Scan for the cell matching the given text and deliver its [X, Y] coordinate at center. 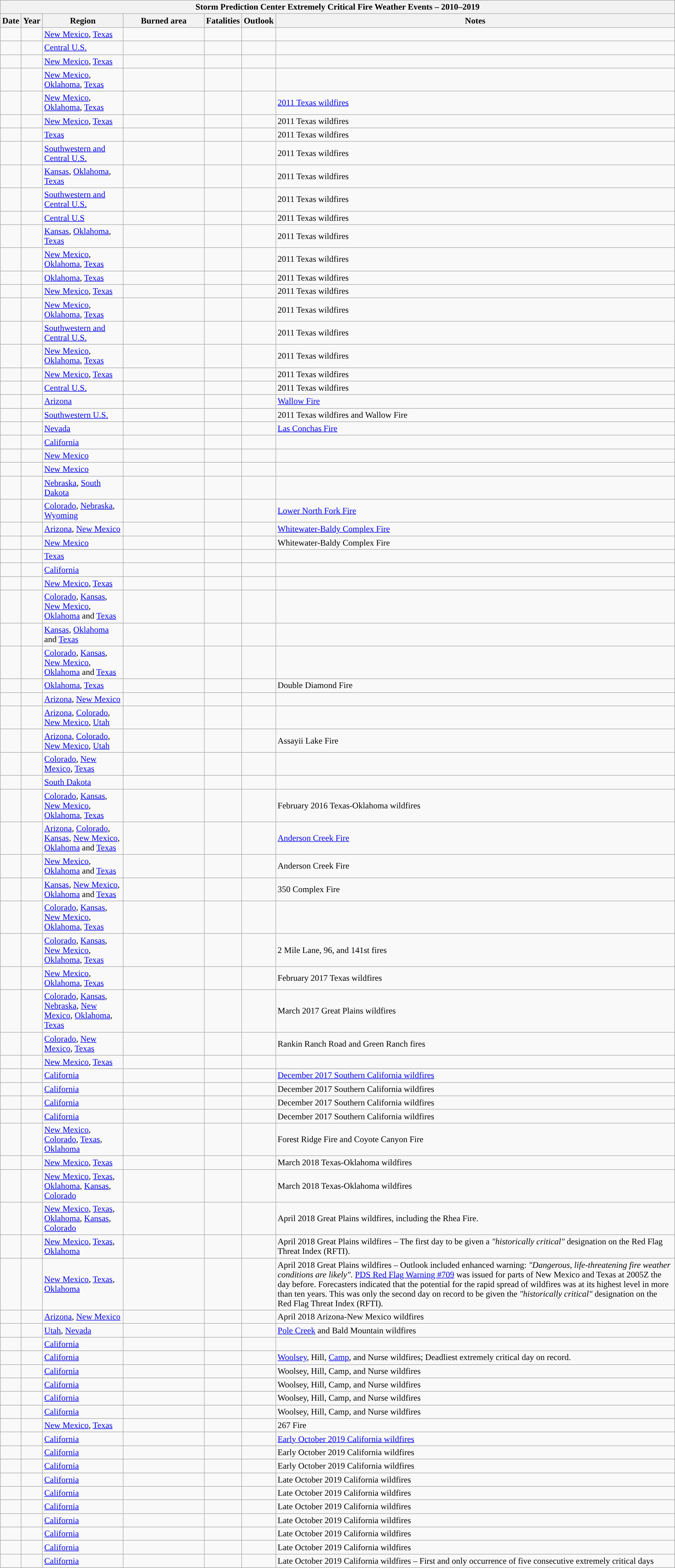
Woolsey, Hill, Camp, and Nurse wildfires; Deadliest extremely critical day on record. [475, 1358]
Arizona [83, 401]
April 2018 Great Plains wildfires, including the Rhea Fire. [475, 1219]
Kansas, New Mexico, Oklahoma and Texas [83, 890]
Date [11, 21]
South Dakota [83, 782]
Year [32, 21]
Colorado, Nebraska, Wyoming [83, 511]
Region [83, 21]
Southwestern U.S. [83, 415]
Utah, Nevada [83, 1330]
March 2017 Great Plains wildfires [475, 1011]
2011 Texas wildfires and Wallow Fire [475, 415]
Central U.S [83, 218]
Late October 2019 California wildfires – First and only occurrence of five consecutive extremely critical days [475, 1561]
Rankin Ranch Road and Green Ranch fires [475, 1043]
New Mexico, Oklahoma and Texas [83, 866]
Fatalities [223, 21]
Double Diamond Fire [475, 686]
Notes [475, 21]
Kansas, Oklahoma and Texas [83, 635]
Nebraska, South Dakota [83, 487]
April 2018 Arizona-New Mexico wildfires [475, 1317]
Wallow Fire [475, 401]
Storm Prediction Center Extremely Critical Fire Weather Events – 2010–2019 [337, 7]
Burned area [164, 21]
Outlook [258, 21]
350 Complex Fire [475, 890]
2 Mile Lane, 96, and 141st fires [475, 950]
April 2018 Great Plains wildfires – The first day to be given a "historically critical" designation on the Red Flag Threat Index (RFTI). [475, 1246]
Arizona, Colorado, Kansas, New Mexico, Oklahoma and Texas [83, 838]
Colorado, Kansas, Nebraska, New Mexico, Oklahoma, Texas [83, 1011]
Nevada [83, 428]
February 2017 Texas wildfires [475, 978]
Forest Ridge Fire and Coyote Canyon Fire [475, 1139]
267 Fire [475, 1425]
Assayii Lake Fire [475, 741]
February 2016 Texas-Oklahoma wildfires [475, 806]
Las Conchas Fire [475, 428]
Pole Creek and Bald Mountain wildfires [475, 1330]
New Mexico, Colorado, Texas, Oklahoma [83, 1139]
Lower North Fork Fire [475, 511]
